Determine the (X, Y) coordinate at the center of the cell enclosing the given text.  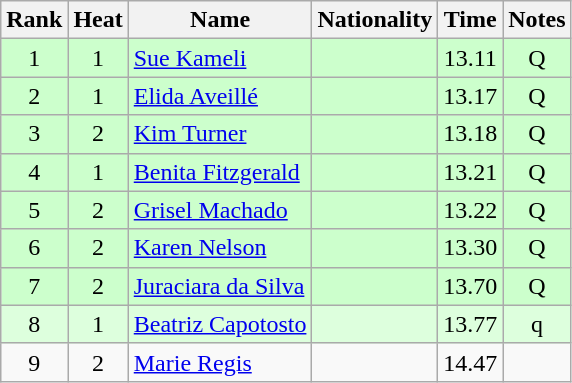
5 (34, 210)
13.30 (470, 248)
13.77 (470, 324)
Karen Nelson (220, 248)
13.18 (470, 134)
13.21 (470, 172)
Benita Fitzgerald (220, 172)
7 (34, 286)
3 (34, 134)
14.47 (470, 362)
13.70 (470, 286)
13.22 (470, 210)
8 (34, 324)
Grisel Machado (220, 210)
6 (34, 248)
Marie Regis (220, 362)
Beatriz Capotosto (220, 324)
Nationality (375, 20)
Elida Aveillé (220, 96)
Time (470, 20)
13.17 (470, 96)
13.11 (470, 58)
Sue Kameli (220, 58)
9 (34, 362)
Heat (98, 20)
Kim Turner (220, 134)
Juraciara da Silva (220, 286)
Rank (34, 20)
Notes (537, 20)
4 (34, 172)
Name (220, 20)
q (537, 324)
